Identify which cell holds the provided text, then report its (X, Y) central coordinate. 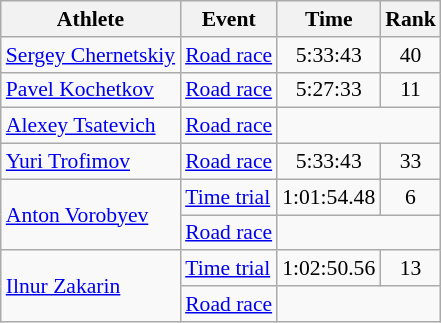
13 (410, 269)
Rank (410, 19)
Event (228, 19)
1:02:50.56 (328, 269)
Pavel Kochetkov (90, 90)
Time (328, 19)
5:27:33 (328, 90)
11 (410, 90)
Athlete (90, 19)
Alexey Tsatevich (90, 126)
Sergey Chernetskiy (90, 55)
Ilnur Zakarin (90, 286)
1:01:54.48 (328, 197)
Yuri Trofimov (90, 162)
33 (410, 162)
6 (410, 197)
Anton Vorobyev (90, 214)
40 (410, 55)
